Find where the given text appears and provide that cell's center as [X, Y] coordinate. 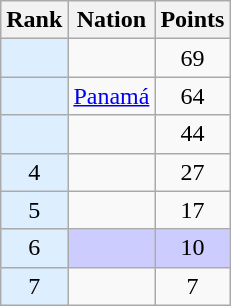
6 [34, 248]
64 [192, 96]
69 [192, 58]
Panamá [112, 96]
Rank [34, 20]
4 [34, 172]
Nation [112, 20]
17 [192, 210]
5 [34, 210]
44 [192, 134]
27 [192, 172]
10 [192, 248]
Points [192, 20]
